Detect which cell encompasses the target text, then output its [x, y] center coordinate. 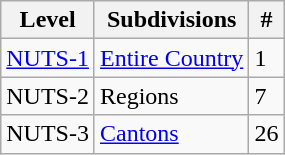
NUTS-3 [48, 134]
7 [266, 96]
Subdivisions [171, 20]
26 [266, 134]
1 [266, 58]
NUTS-2 [48, 96]
Regions [171, 96]
# [266, 20]
Level [48, 20]
Entire Country [171, 58]
Cantons [171, 134]
NUTS-1 [48, 58]
